Capture the cell that displays the provided text and extract its (X, Y) central coordinate. 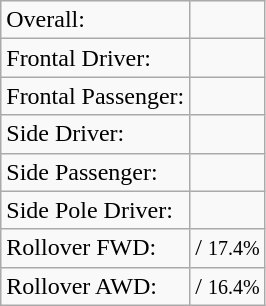
Side Driver: (96, 134)
Overall: (96, 20)
Rollover AWD: (96, 286)
Rollover FWD: (96, 248)
Side Pole Driver: (96, 210)
Frontal Driver: (96, 58)
/ 17.4% (228, 248)
Frontal Passenger: (96, 96)
Side Passenger: (96, 172)
/ 16.4% (228, 286)
